Extract the (x, y) coordinate from the center of the cell holding the provided text.  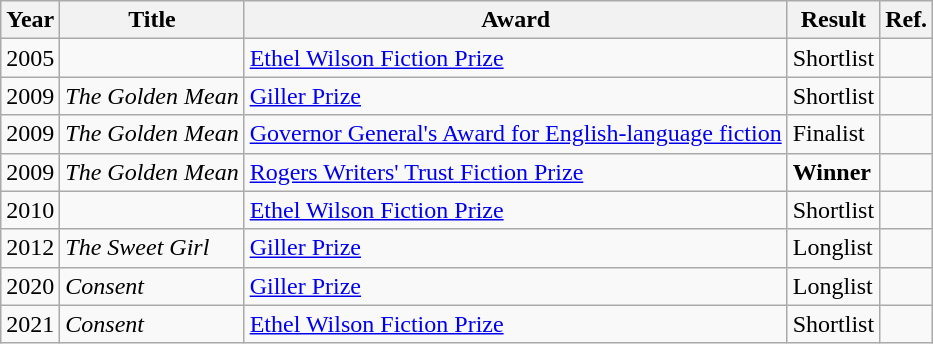
Rogers Writers' Trust Fiction Prize (516, 172)
Title (152, 20)
2010 (30, 210)
Result (833, 20)
2021 (30, 324)
Governor General's Award for English-language fiction (516, 134)
Winner (833, 172)
Year (30, 20)
2020 (30, 286)
Award (516, 20)
The Sweet Girl (152, 248)
2012 (30, 248)
Finalist (833, 134)
Ref. (906, 20)
2005 (30, 58)
